Extract the [x, y] coordinate from the center of the cell holding the provided text.  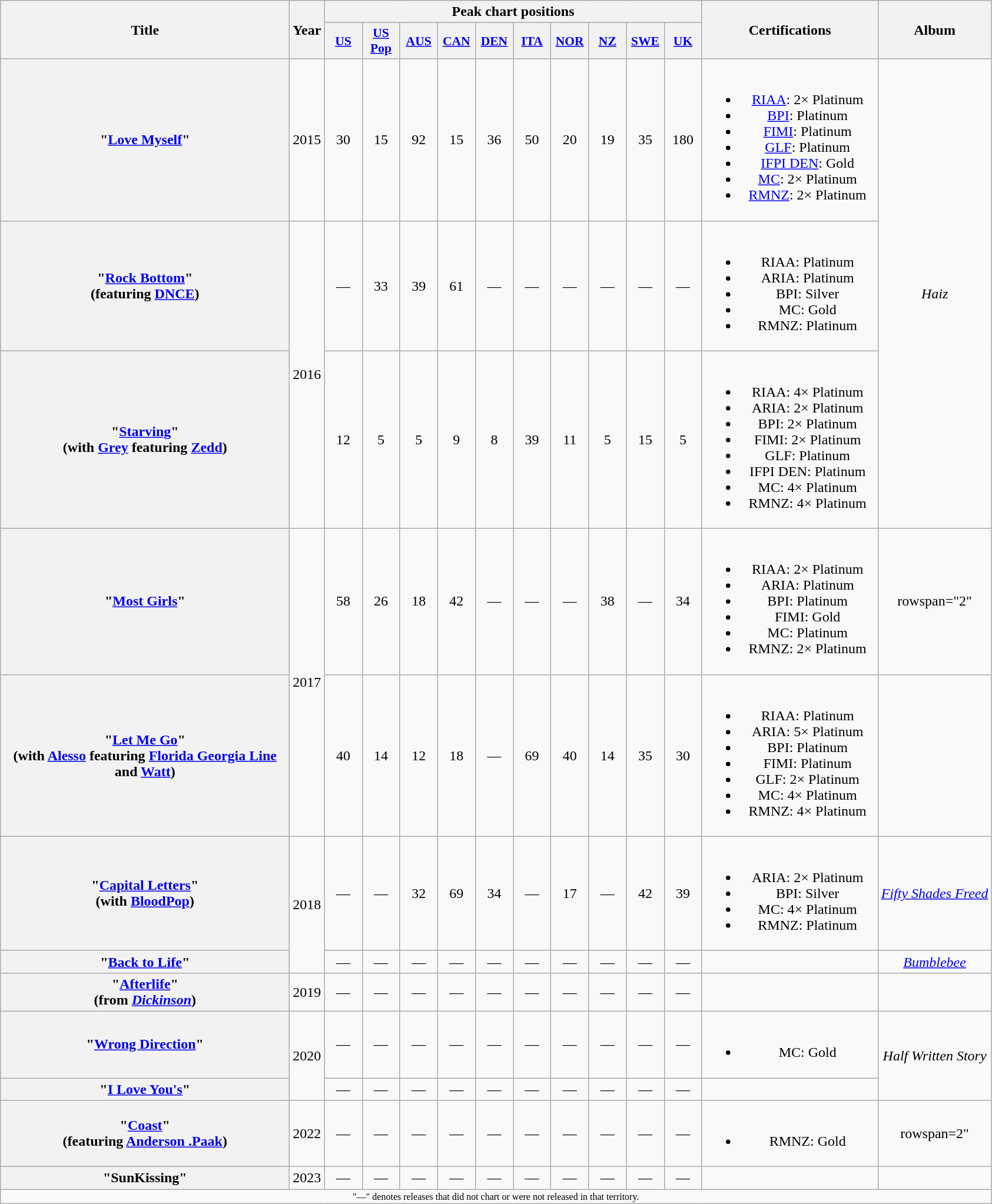
20 [570, 140]
38 [608, 601]
Certifications [790, 29]
11 [570, 440]
"Starving" (with Grey featuring Zedd) [145, 440]
32 [419, 893]
ITA [532, 41]
RIAA: PlatinumARIA: PlatinumBPI: SilverMC: GoldRMNZ: Platinum [790, 286]
AUS [419, 41]
36 [494, 140]
RIAA: 2× PlatinumBPI: PlatinumFIMI: PlatinumGLF: PlatinumIFPI DEN: GoldMC: 2× PlatinumRMNZ: 2× Platinum [790, 140]
RIAA: 4× PlatinumARIA: 2× PlatinumBPI: 2× PlatinumFIMI: 2× PlatinumGLF: PlatinumIFPI DEN: PlatinumMC: 4× PlatinumRMNZ: 4× Platinum [790, 440]
17 [570, 893]
2017 [307, 683]
DEN [494, 41]
RIAA: PlatinumARIA: 5× PlatinumBPI: PlatinumFIMI: PlatinumGLF: 2× PlatinumMC: 4× PlatinumRMNZ: 4× Platinum [790, 756]
"Wrong Direction" [145, 1044]
8 [494, 440]
"Back to Life" [145, 962]
NOR [570, 41]
2018 [307, 904]
RIAA: 2× PlatinumARIA: PlatinumBPI: PlatinumFIMI: GoldMC: PlatinumRMNZ: 2× Platinum [790, 601]
RMNZ: Gold [790, 1133]
MC: Gold [790, 1044]
Half Written Story [935, 1056]
"Capital Letters"(with BloodPop) [145, 893]
"Let Me Go"(with Alesso featuring Florida Georgia Line and Watt) [145, 756]
2020 [307, 1056]
58 [343, 601]
"SunKissing" [145, 1178]
"—" denotes releases that did not chart or were not released in that territory. [496, 1196]
"Rock Bottom"(featuring DNCE) [145, 286]
"Coast"(featuring Anderson .Paak) [145, 1133]
NZ [608, 41]
26 [381, 601]
2016 [307, 374]
UK [683, 41]
CAN [456, 41]
33 [381, 286]
Title [145, 29]
"Love Myself" [145, 140]
"Most Girls" [145, 601]
19 [608, 140]
180 [683, 140]
2019 [307, 992]
2023 [307, 1178]
"I Love You's" [145, 1089]
2022 [307, 1133]
61 [456, 286]
rowspan=2" [935, 1133]
Fifty Shades Freed [935, 893]
Haiz [935, 294]
US [343, 41]
USPop [381, 41]
SWE [645, 41]
rowspan="2" [935, 601]
92 [419, 140]
Album [935, 29]
50 [532, 140]
Bumblebee [935, 962]
Peak chart positions [513, 12]
2015 [307, 140]
Year [307, 29]
ARIA: 2× PlatinumBPI: SilverMC: 4× PlatinumRMNZ: Platinum [790, 893]
"Afterlife"(from Dickinson) [145, 992]
9 [456, 440]
